For the text-containing cell, return its midpoint in [x, y] coordinate format. 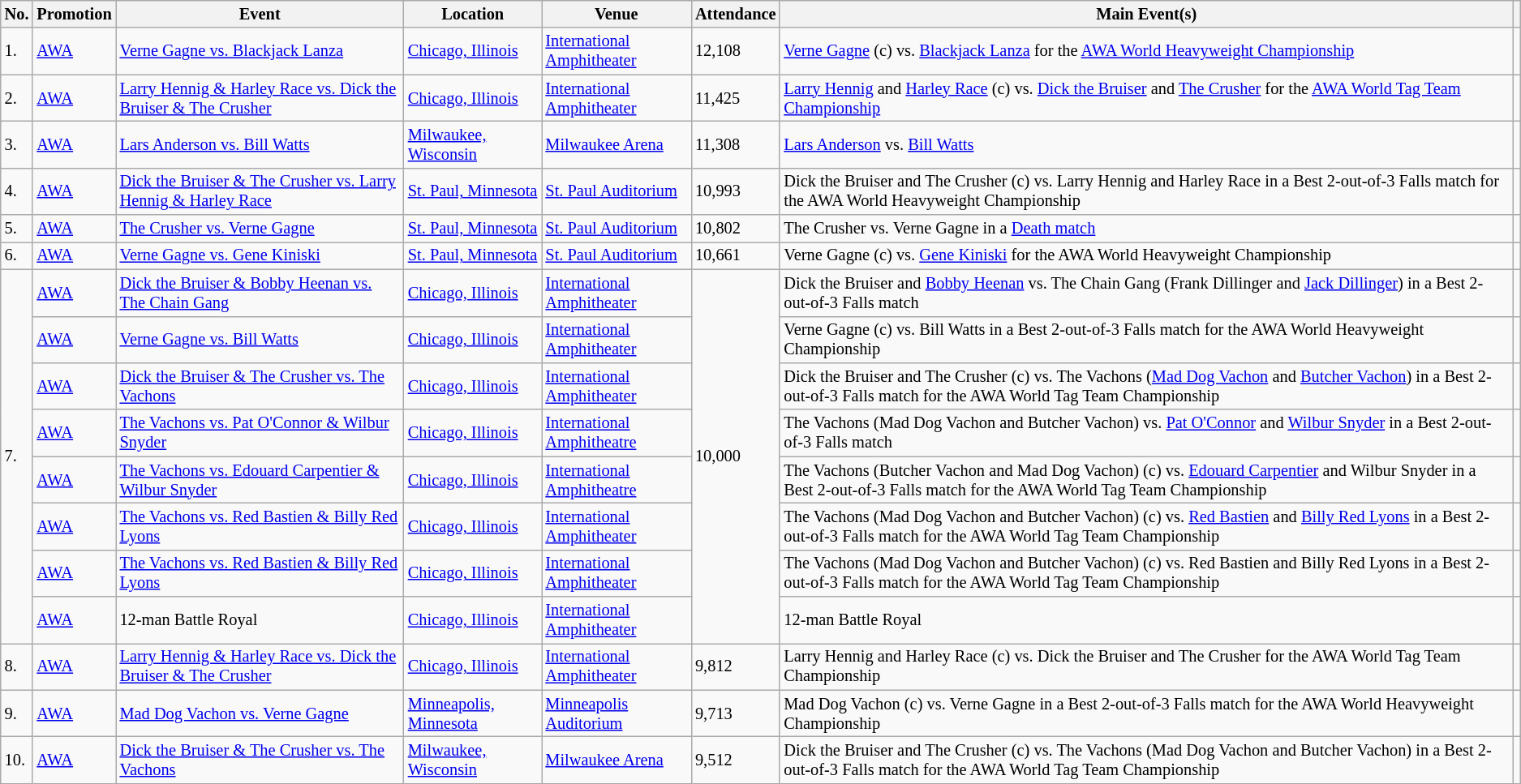
10,802 [735, 229]
Venue [617, 14]
Dick the Bruiser & Bobby Heenan vs. The Chain Gang [260, 293]
9,512 [735, 760]
11,425 [735, 98]
The Vachons vs. Edouard Carpentier & Wilbur Snyder [260, 480]
Location [473, 14]
Minneapolis, Minnesota [473, 713]
6. [17, 255]
7. [17, 456]
Verne Gagne vs. Bill Watts [260, 340]
2. [17, 98]
Minneapolis Auditorium [617, 713]
11,308 [735, 144]
9,713 [735, 713]
1. [17, 51]
4. [17, 191]
12,108 [735, 51]
Mad Dog Vachon vs. Verne Gagne [260, 713]
Promotion [74, 14]
Verne Gagne (c) vs. Blackjack Lanza for the AWA World Heavyweight Championship [1146, 51]
Verne Gagne vs. Gene Kiniski [260, 255]
The Crusher vs. Verne Gagne [260, 229]
Verne Gagne (c) vs. Bill Watts in a Best 2-out-of-3 Falls match for the AWA World Heavyweight Championship [1146, 340]
Dick the Bruiser & The Crusher vs. Larry Hennig & Harley Race [260, 191]
Dick the Bruiser and The Crusher (c) vs. Larry Hennig and Harley Race in a Best 2-out-of-3 Falls match for the AWA World Heavyweight Championship [1146, 191]
Verne Gagne (c) vs. Gene Kiniski for the AWA World Heavyweight Championship [1146, 255]
Attendance [735, 14]
The Vachons vs. Pat O'Connor & Wilbur Snyder [260, 433]
10,993 [735, 191]
Main Event(s) [1146, 14]
3. [17, 144]
10,661 [735, 255]
Mad Dog Vachon (c) vs. Verne Gagne in a Best 2-out-of-3 Falls match for the AWA World Heavyweight Championship [1146, 713]
Verne Gagne vs. Blackjack Lanza [260, 51]
9. [17, 713]
The Crusher vs. Verne Gagne in a Death match [1146, 229]
The Vachons (Mad Dog Vachon and Butcher Vachon) vs. Pat O'Connor and Wilbur Snyder in a Best 2-out-of-3 Falls match [1146, 433]
9,812 [735, 666]
No. [17, 14]
10,000 [735, 456]
Dick the Bruiser and Bobby Heenan vs. The Chain Gang (Frank Dillinger and Jack Dillinger) in a Best 2-out-of-3 Falls match [1146, 293]
10. [17, 760]
Event [260, 14]
8. [17, 666]
5. [17, 229]
